Capture the cell that displays the provided text and extract its [X, Y] central coordinate. 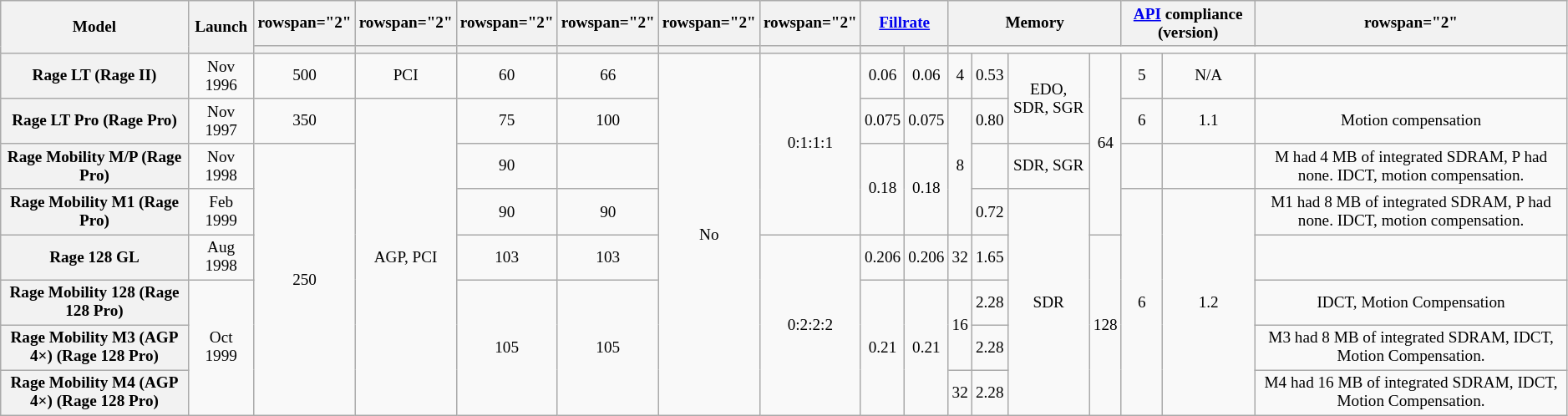
0:2:2:2 [810, 324]
Aug 1998 [221, 256]
M1 had 8 MB of integrated SDRAM, P had none. IDCT, motion compensation. [1411, 211]
M had 4 MB of integrated SDRAM, P had none. IDCT, motion compensation. [1411, 166]
Nov 1998 [221, 166]
Rage 128 GL [95, 256]
SDR [1048, 302]
EDO, SDR, SGR [1048, 99]
Motion compensation [1411, 121]
75 [506, 121]
Rage Mobility M/P (Rage Pro) [95, 166]
Rage Mobility M1 (Rage Pro) [95, 211]
Oct 1999 [221, 348]
64 [1105, 144]
Rage Mobility 128 (Rage 128 Pro) [95, 302]
No [708, 234]
Memory [1034, 23]
1.1 [1208, 121]
0.53 [989, 76]
66 [608, 76]
API compliance (version) [1188, 23]
IDCT, Motion Compensation [1411, 302]
Nov 1997 [221, 121]
Rage Mobility M3 (AGP 4×) (Rage 128 Pro) [95, 348]
0.72 [989, 211]
5 [1141, 76]
250 [304, 279]
60 [506, 76]
0.80 [989, 121]
SDR, SGR [1048, 166]
M4 had 16 MB of integrated SDRAM, IDCT, Motion Compensation. [1411, 393]
0:1:1:1 [810, 144]
100 [608, 121]
Rage LT (Rage II) [95, 76]
Feb 1999 [221, 211]
Nov 1996 [221, 76]
Fillrate [904, 23]
N/A [1208, 76]
M3 had 8 MB of integrated SDRAM, IDCT, Motion Compensation. [1411, 348]
16 [960, 325]
8 [960, 166]
Model [95, 27]
AGP, PCI [406, 257]
1.2 [1208, 302]
500 [304, 76]
Rage LT Pro (Rage Pro) [95, 121]
Rage Mobility M4 (AGP 4×) (Rage 128 Pro) [95, 393]
Launch [221, 27]
128 [1105, 324]
1.65 [989, 256]
350 [304, 121]
4 [960, 76]
PCI [406, 76]
